Search for the cell housing the specified text and yield its (x, y) center coordinate. 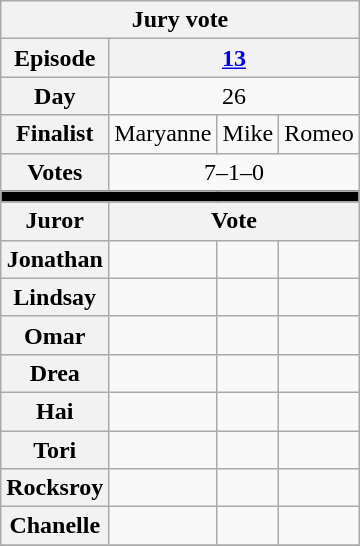
Hai (55, 411)
Lindsay (55, 297)
Omar (55, 335)
7–1–0 (234, 172)
Finalist (55, 134)
Jury vote (180, 20)
Romeo (319, 134)
Vote (234, 221)
Tori (55, 449)
Day (55, 96)
Votes (55, 172)
13 (234, 58)
Juror (55, 221)
Maryanne (163, 134)
Mike (248, 134)
Drea (55, 373)
Rocksroy (55, 488)
Chanelle (55, 526)
26 (234, 96)
Episode (55, 58)
Jonathan (55, 259)
